Provide the [x, y] coordinate of the cell's center where the given text is located.  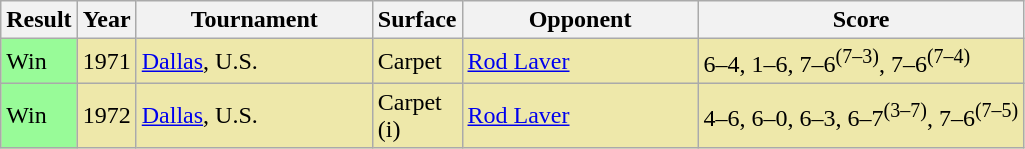
Carpet (i) [417, 116]
6–4, 1–6, 7–6(7–3), 7–6(7–4) [861, 62]
4–6, 6–0, 6–3, 6–7(3–7), 7–6(7–5) [861, 116]
Year [106, 20]
Opponent [580, 20]
1971 [106, 62]
1972 [106, 116]
Tournament [254, 20]
Surface [417, 20]
Result [39, 20]
Score [861, 20]
Carpet [417, 62]
